Find where the given text appears and provide that cell's center as (x, y) coordinate. 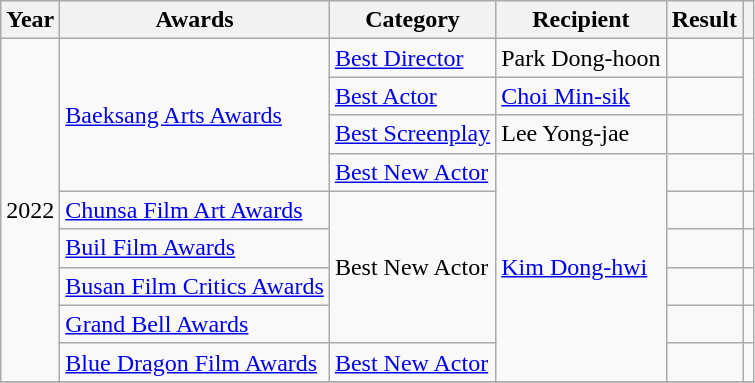
Result (704, 20)
Chunsa Film Art Awards (195, 210)
Blue Dragon Film Awards (195, 362)
Buil Film Awards (195, 248)
Busan Film Critics Awards (195, 286)
2022 (30, 210)
Lee Yong-jae (581, 134)
Category (412, 20)
Best Actor (412, 96)
Best Director (412, 58)
Best Screenplay (412, 134)
Grand Bell Awards (195, 324)
Kim Dong-hwi (581, 267)
Recipient (581, 20)
Awards (195, 20)
Park Dong-hoon (581, 58)
Year (30, 20)
Baeksang Arts Awards (195, 115)
Choi Min-sik (581, 96)
